From the cell containing the given text, extract its center point as [x, y] coordinate. 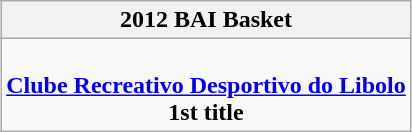
Clube Recreativo Desportivo do Libolo1st title [206, 85]
2012 BAI Basket [206, 20]
